Extract the (X, Y) coordinate from the center of the cell holding the provided text.  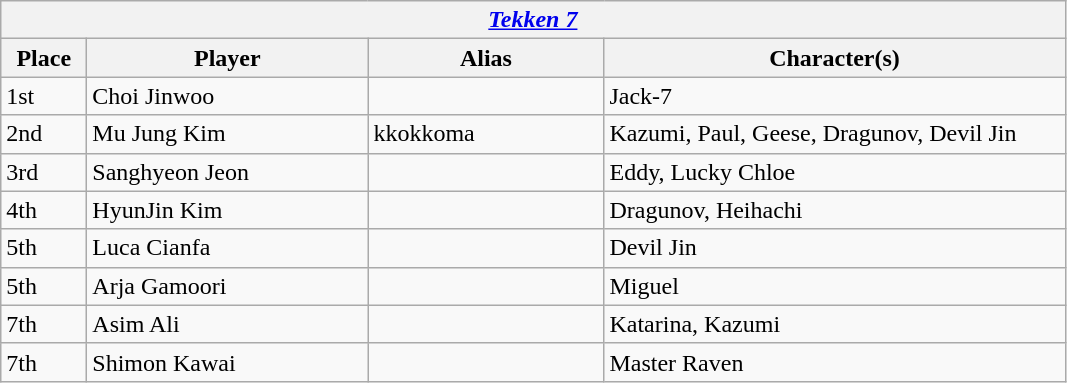
Character(s) (834, 58)
4th (44, 210)
Tekken 7 (533, 20)
Devil Jin (834, 248)
Master Raven (834, 362)
Player (228, 58)
kkokkoma (486, 134)
Alias (486, 58)
HyunJin Kim (228, 210)
Asim Ali (228, 324)
Miguel (834, 286)
Dragunov, Heihachi (834, 210)
3rd (44, 172)
Katarina, Kazumi (834, 324)
2nd (44, 134)
Jack-7 (834, 96)
Mu Jung Kim (228, 134)
Arja Gamoori (228, 286)
1st (44, 96)
Eddy, Lucky Chloe (834, 172)
Choi Jinwoo (228, 96)
Luca Cianfa (228, 248)
Shimon Kawai (228, 362)
Sanghyeon Jeon (228, 172)
Kazumi, Paul, Geese, Dragunov, Devil Jin (834, 134)
Place (44, 58)
